Capture the cell that displays the provided text and extract its [x, y] central coordinate. 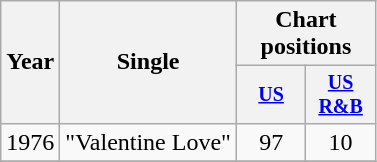
USR&B [340, 94]
1976 [30, 142]
10 [340, 142]
97 [270, 142]
Single [148, 62]
Chart positions [306, 34]
"Valentine Love" [148, 142]
Year [30, 62]
US [270, 94]
